Return the [x, y] coordinate for the center point of the cell that contains the specified text.  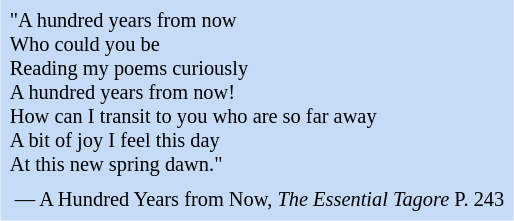
— A Hundred Years from Now, The Essential Tagore P. 243 [257, 200]
